Pinpoint the cell where the given text exists, returning its [X, Y] midpoint coordinate. 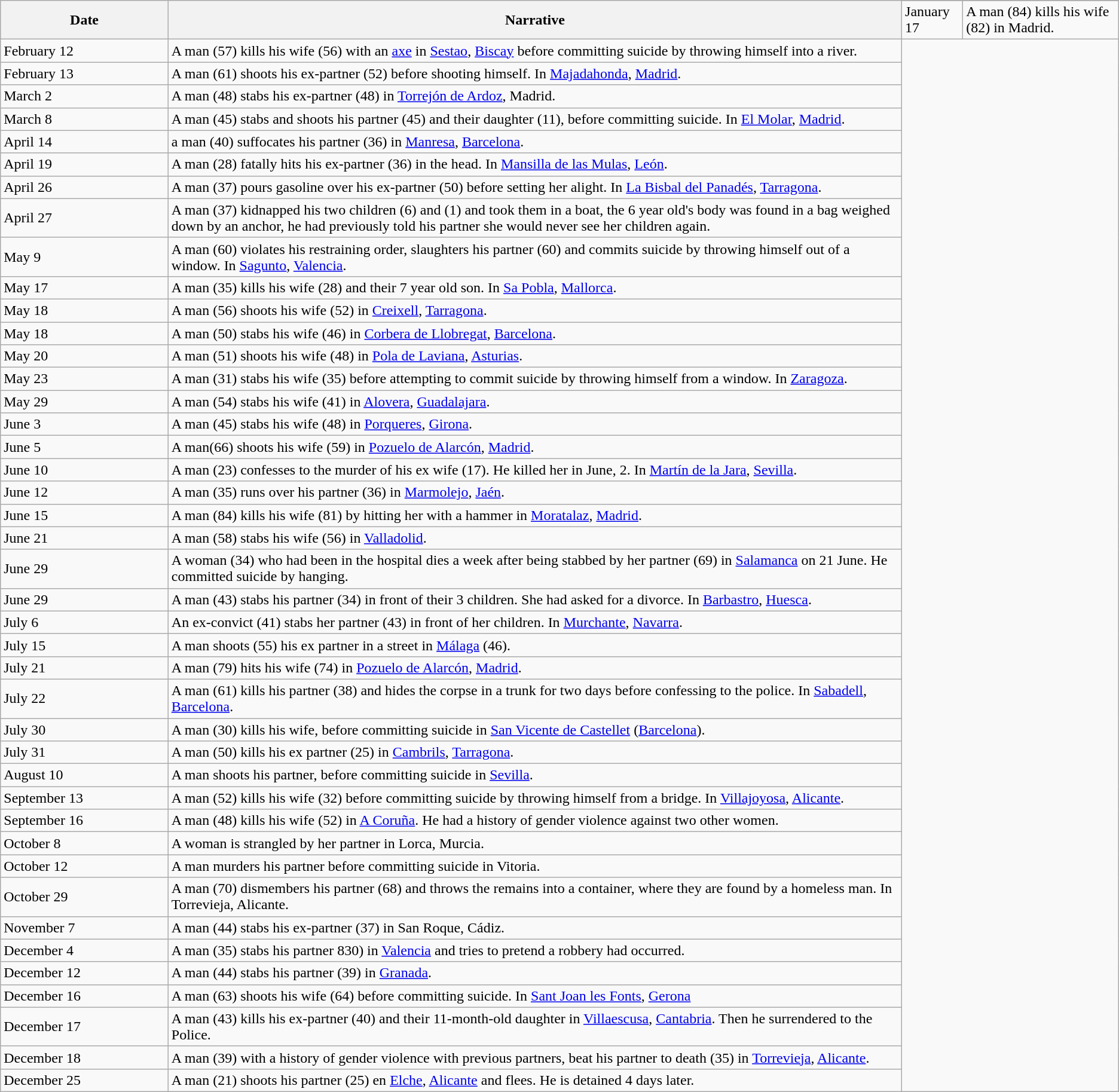
December 18 [85, 1057]
May 20 [85, 356]
A man murders his partner before committing suicide in Vitoria. [534, 866]
July 22 [85, 698]
March 2 [85, 96]
A man (44) stabs his ex-partner (37) in San Roque, Cádiz. [534, 928]
April 27 [85, 218]
A man (70) dismembers his partner (68) and throws the remains into a container, where they are found by a homeless man. In Torrevieja, Alicante. [534, 897]
June 3 [85, 424]
A man (44) stabs his partner (39) in Granada. [534, 973]
A man shoots his partner, before committing suicide in Sevilla. [534, 775]
A man (60) violates his restraining order, slaughters his partner (60) and commits suicide by throwing himself out of a window. In Sagunto, Valencia. [534, 257]
July 21 [85, 668]
July 31 [85, 753]
July 6 [85, 622]
July 30 [85, 730]
September 16 [85, 821]
A man (35) runs over his partner (36) in Marmolejo, Jaén. [534, 493]
February 13 [85, 74]
May 23 [85, 379]
A man (39) with a history of gender violence with previous partners, beat his partner to death (35) in Torrevieja, Alicante. [534, 1057]
A man (30) kills his wife, before committing suicide in San Vicente de Castellet (Barcelona). [534, 730]
A man (35) stabs his partner 830) in Valencia and tries to pretend a robbery had occurred. [534, 950]
A man (43) kills his ex-partner (40) and their 11-month-old daughter in Villaescusa, Cantabria. Then he surrendered to the Police. [534, 1027]
August 10 [85, 775]
A man (84) kills his wife (82) in Madrid. [1041, 20]
March 8 [85, 119]
A man (28) fatally hits his ex-partner (36) in the head. In Mansilla de las Mulas, León. [534, 164]
April 19 [85, 164]
A man (50) stabs his wife (46) in Corbera de Llobregat, Barcelona. [534, 333]
July 15 [85, 645]
June 12 [85, 493]
January 17 [932, 20]
A man (45) stabs and shoots his partner (45) and their daughter (11), before committing suicide. In El Molar, Madrid. [534, 119]
October 29 [85, 897]
A woman is strangled by her partner in Lorca, Murcia. [534, 843]
A man (52) kills his wife (32) before committing suicide by throwing himself from a bridge. In Villajoyosa, Alicante. [534, 798]
June 21 [85, 538]
December 4 [85, 950]
A man (84) kills his wife (81) by hitting her with a hammer in Moratalaz, Madrid. [534, 515]
A man (57) kills his wife (56) with an axe in Sestao, Biscay before committing suicide by throwing himself into a river. [534, 51]
A man (48) kills his wife (52) in A Coruña. He had a history of gender violence against two other women. [534, 821]
Date [85, 20]
a man (40) suffocates his partner (36) in Manresa, Barcelona. [534, 142]
A man (63) shoots his wife (64) before committing suicide. In Sant Joan les Fonts, Gerona [534, 996]
A man (37) pours gasoline over his ex-partner (50) before setting her alight. In La Bisbal del Panadés, Tarragona. [534, 187]
February 12 [85, 51]
September 13 [85, 798]
A man (31) stabs his wife (35) before attempting to commit suicide by throwing himself from a window. In Zaragoza. [534, 379]
May 9 [85, 257]
A man (35) kills his wife (28) and their 7 year old son. In Sa Pobla, Mallorca. [534, 287]
June 5 [85, 447]
A man(66) shoots his wife (59) in Pozuelo de Alarcón, Madrid. [534, 447]
A man (23) confesses to the murder of his ex wife (17). He killed her in June, 2. In Martín de la Jara, Sevilla. [534, 470]
An ex-convict (41) stabs her partner (43) in front of her children. In Murchante, Navarra. [534, 622]
April 14 [85, 142]
A man (48) stabs his ex-partner (48) in Torrejón de Ardoz, Madrid. [534, 96]
A man (56) shoots his wife (52) in Creixell, Tarragona. [534, 310]
October 12 [85, 866]
A man (45) stabs his wife (48) in Porqueres, Girona. [534, 424]
May 29 [85, 402]
May 17 [85, 287]
A man (21) shoots his partner (25) en Elche, Alicante and flees. He is detained 4 days later. [534, 1080]
A man (50) kills his ex partner (25) in Cambrils, Tarragona. [534, 753]
December 12 [85, 973]
A man (54) stabs his wife (41) in Alovera, Guadalajara. [534, 402]
November 7 [85, 928]
A man (61) kills his partner (38) and hides the corpse in a trunk for two days before confessing to the police. In Sabadell, Barcelona. [534, 698]
A man (51) shoots his wife (48) in Pola de Laviana, Asturias. [534, 356]
June 15 [85, 515]
October 8 [85, 843]
A man shoots (55) his ex partner in a street in Málaga (46). [534, 645]
December 16 [85, 996]
April 26 [85, 187]
Narrative [534, 20]
A man (79) hits his wife (74) in Pozuelo de Alarcón, Madrid. [534, 668]
A man (58) stabs his wife (56) in Valladolid. [534, 538]
December 25 [85, 1080]
A man (61) shoots his ex-partner (52) before shooting himself. In Majadahonda, Madrid. [534, 74]
December 17 [85, 1027]
A man (43) stabs his partner (34) in front of their 3 children. She had asked for a divorce. In Barbastro, Huesca. [534, 599]
June 10 [85, 470]
